Scan for the cell matching the given text and deliver its (X, Y) coordinate at center. 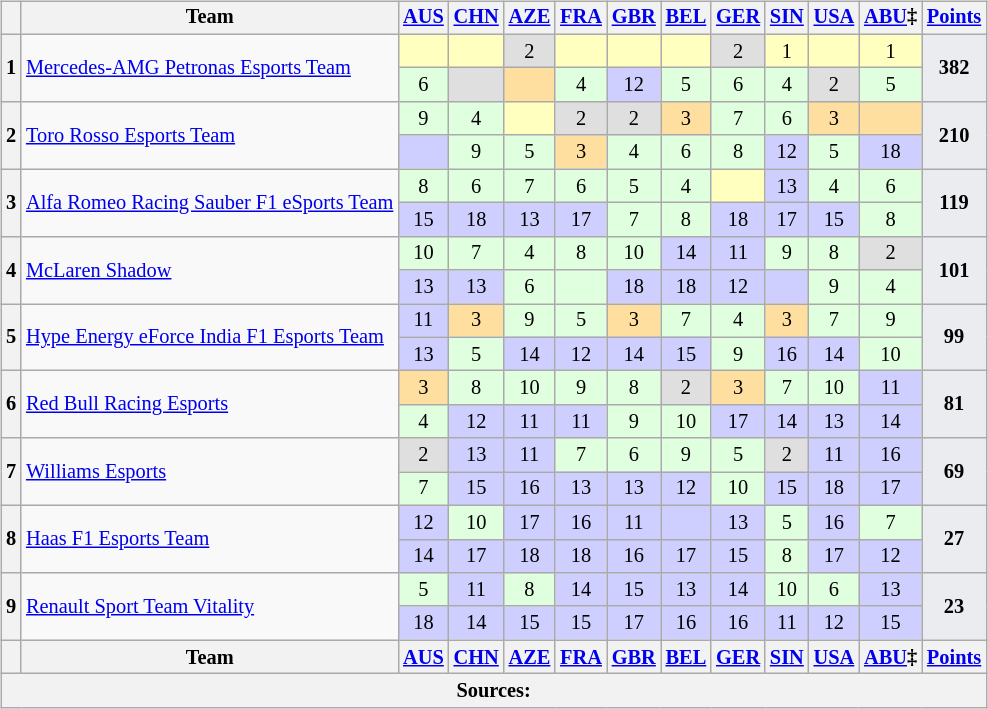
382 (954, 68)
Toro Rosso Esports Team (210, 136)
27 (954, 538)
23 (954, 606)
119 (954, 202)
Red Bull Racing Esports (210, 404)
Alfa Romeo Racing Sauber F1 eSports Team (210, 202)
210 (954, 136)
99 (954, 338)
McLaren Shadow (210, 270)
Mercedes-AMG Petronas Esports Team (210, 68)
Williams Esports (210, 472)
Haas F1 Esports Team (210, 538)
Renault Sport Team Vitality (210, 606)
Hype Energy eForce India F1 Esports Team (210, 338)
101 (954, 270)
Sources: (494, 691)
69 (954, 472)
81 (954, 404)
